Determine the [x, y] coordinate at the center of the cell enclosing the given text.  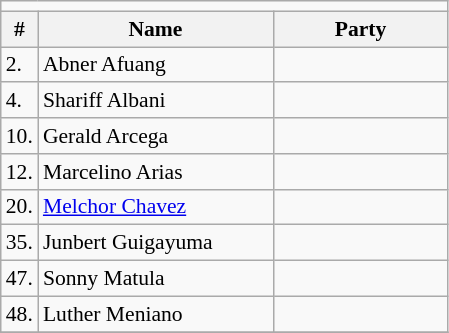
4. [20, 101]
Shariff Albani [156, 101]
47. [20, 279]
48. [20, 314]
Melchor Chavez [156, 207]
Gerald Arcega [156, 136]
Party [360, 29]
# [20, 29]
Abner Afuang [156, 65]
Sonny Matula [156, 279]
Luther Meniano [156, 314]
Marcelino Arias [156, 172]
2. [20, 65]
Name [156, 29]
20. [20, 207]
Junbert Guigayuma [156, 243]
35. [20, 243]
12. [20, 172]
10. [20, 136]
